Scan for the cell matching the given text and deliver its (x, y) coordinate at center. 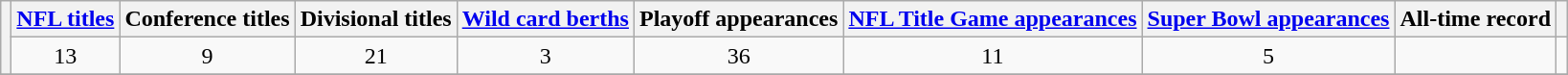
21 (375, 56)
11 (993, 56)
Wild card berths (546, 19)
9 (207, 56)
All-time record (1476, 19)
Playoff appearances (738, 19)
NFL titles (65, 19)
NFL Title Game appearances (993, 19)
Super Bowl appearances (1268, 19)
3 (546, 56)
5 (1268, 56)
13 (65, 56)
36 (738, 56)
Conference titles (207, 19)
Divisional titles (375, 19)
